Return [X, Y] of the center of cell containing provided text 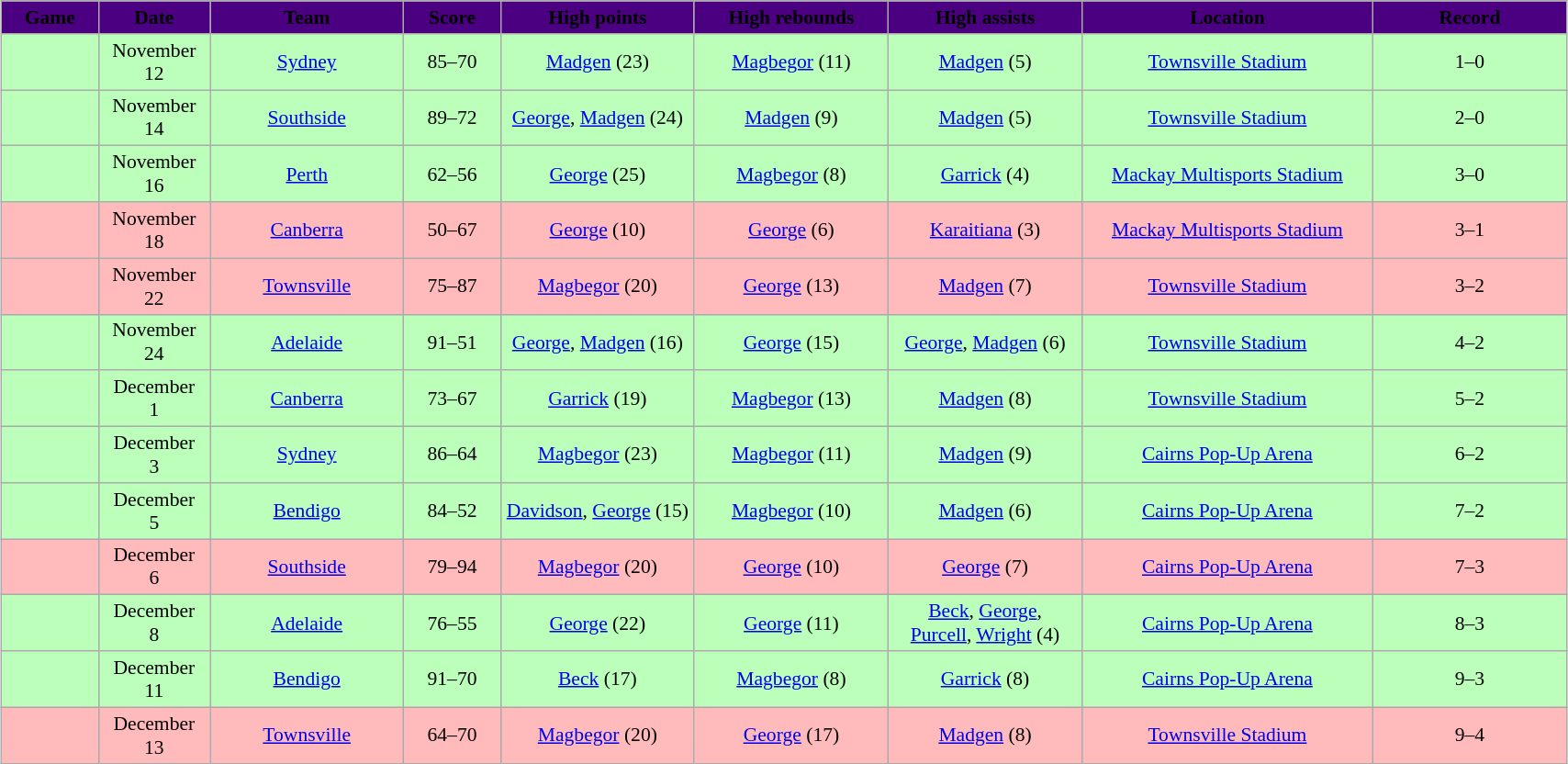
Perth [307, 174]
Magbegor (13) [791, 399]
91–70 [453, 680]
December 11 [154, 680]
Date [154, 17]
2–0 [1469, 118]
Game [50, 17]
George, Madgen (24) [597, 118]
Beck, George, Purcell, Wright (4) [984, 623]
George (15) [791, 342]
7–2 [1469, 511]
Davidson, George (15) [597, 511]
6–2 [1469, 455]
1–0 [1469, 62]
George (25) [597, 174]
Karaitiana (3) [984, 230]
Team [307, 17]
High points [597, 17]
Garrick (19) [597, 399]
George (6) [791, 230]
84–52 [453, 511]
Record [1469, 17]
91–51 [453, 342]
Garrick (4) [984, 174]
November 22 [154, 286]
George, Madgen (16) [597, 342]
Garrick (8) [984, 680]
Madgen (6) [984, 511]
5–2 [1469, 399]
75–87 [453, 286]
December 1 [154, 399]
Location [1228, 17]
November 16 [154, 174]
High rebounds [791, 17]
December 8 [154, 623]
George (13) [791, 286]
86–64 [453, 455]
Magbegor (23) [597, 455]
64–70 [453, 735]
George (22) [597, 623]
8–3 [1469, 623]
76–55 [453, 623]
9–4 [1469, 735]
George (17) [791, 735]
November 12 [154, 62]
Score [453, 17]
Beck (17) [597, 680]
November 24 [154, 342]
December 5 [154, 511]
62–56 [453, 174]
December 3 [154, 455]
December 6 [154, 567]
December 13 [154, 735]
4–2 [1469, 342]
85–70 [453, 62]
November 18 [154, 230]
Magbegor (10) [791, 511]
November 14 [154, 118]
High assists [984, 17]
George, Madgen (6) [984, 342]
73–67 [453, 399]
Madgen (7) [984, 286]
3–2 [1469, 286]
Madgen (23) [597, 62]
50–67 [453, 230]
9–3 [1469, 680]
George (11) [791, 623]
George (7) [984, 567]
79–94 [453, 567]
3–0 [1469, 174]
7–3 [1469, 567]
89–72 [453, 118]
3–1 [1469, 230]
